Provide the [X, Y] coordinate of the cell's center where the given text is located.  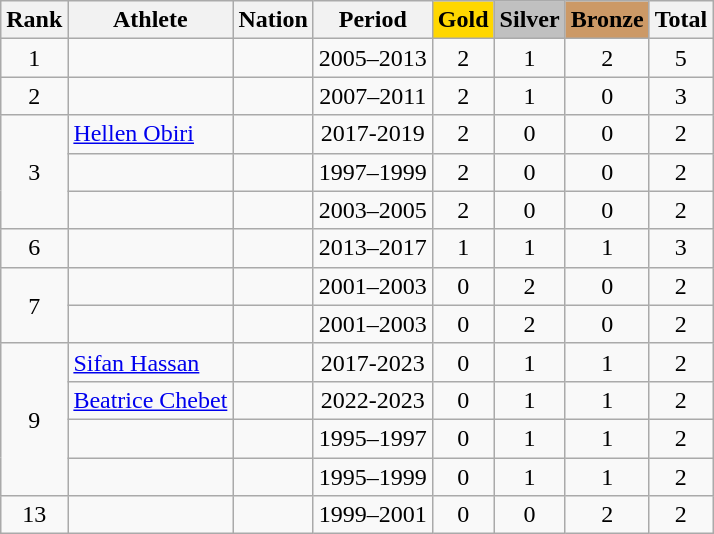
Beatrice Chebet [150, 400]
2003–2005 [372, 210]
1995–1997 [372, 438]
7 [34, 305]
Period [372, 20]
2005–2013 [372, 58]
Athlete [150, 20]
2007–2011 [372, 96]
1995–1999 [372, 477]
6 [34, 248]
9 [34, 419]
2017-2023 [372, 362]
Silver [530, 20]
Rank [34, 20]
13 [34, 515]
Bronze [607, 20]
2013–2017 [372, 248]
Gold [463, 20]
Nation [273, 20]
1999–2001 [372, 515]
5 [681, 58]
Hellen Obiri [150, 134]
Sifan Hassan [150, 362]
1997–1999 [372, 172]
2017-2019 [372, 134]
Total [681, 20]
2022-2023 [372, 400]
